Detect which cell encompasses the target text, then output its [X, Y] center coordinate. 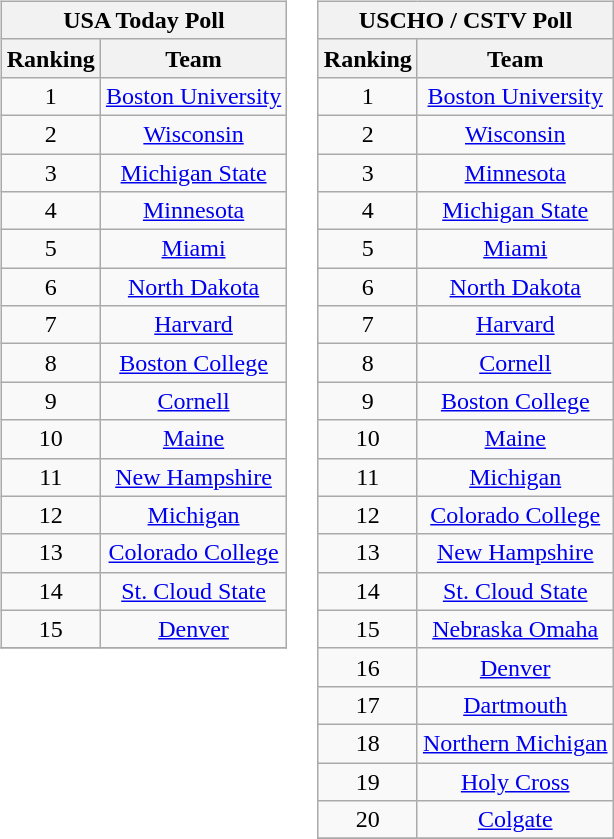
USCHO / CSTV Poll [466, 20]
20 [368, 820]
Dartmouth [515, 705]
16 [368, 667]
USA Today Poll [144, 20]
18 [368, 743]
Holy Cross [515, 781]
Nebraska Omaha [515, 629]
Colgate [515, 820]
19 [368, 781]
Northern Michigan [515, 743]
17 [368, 705]
